Search for the cell housing the specified text and yield its (x, y) center coordinate. 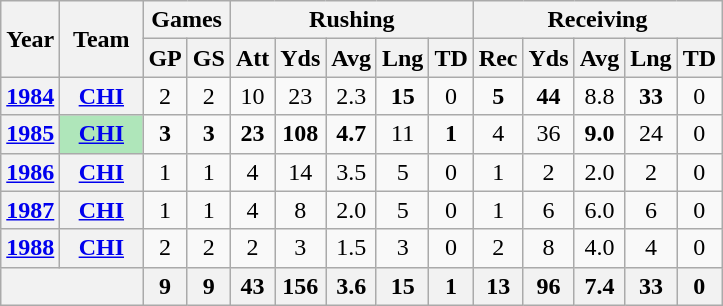
11 (402, 134)
Receiving (597, 20)
108 (300, 134)
10 (252, 96)
9.0 (600, 134)
14 (300, 172)
GP (165, 58)
Rushing (352, 20)
Games (186, 20)
6.0 (600, 210)
1986 (30, 172)
156 (300, 286)
4.0 (600, 248)
3.6 (352, 286)
Year (30, 39)
1988 (30, 248)
7.4 (600, 286)
GS (208, 58)
1987 (30, 210)
8.8 (600, 96)
44 (548, 96)
3.5 (352, 172)
2.3 (352, 96)
Att (252, 58)
1.5 (352, 248)
1984 (30, 96)
13 (498, 286)
96 (548, 286)
1985 (30, 134)
43 (252, 286)
36 (548, 134)
4.7 (352, 134)
24 (651, 134)
Rec (498, 58)
Team (102, 39)
